Identify which cell holds the provided text, then report its (x, y) central coordinate. 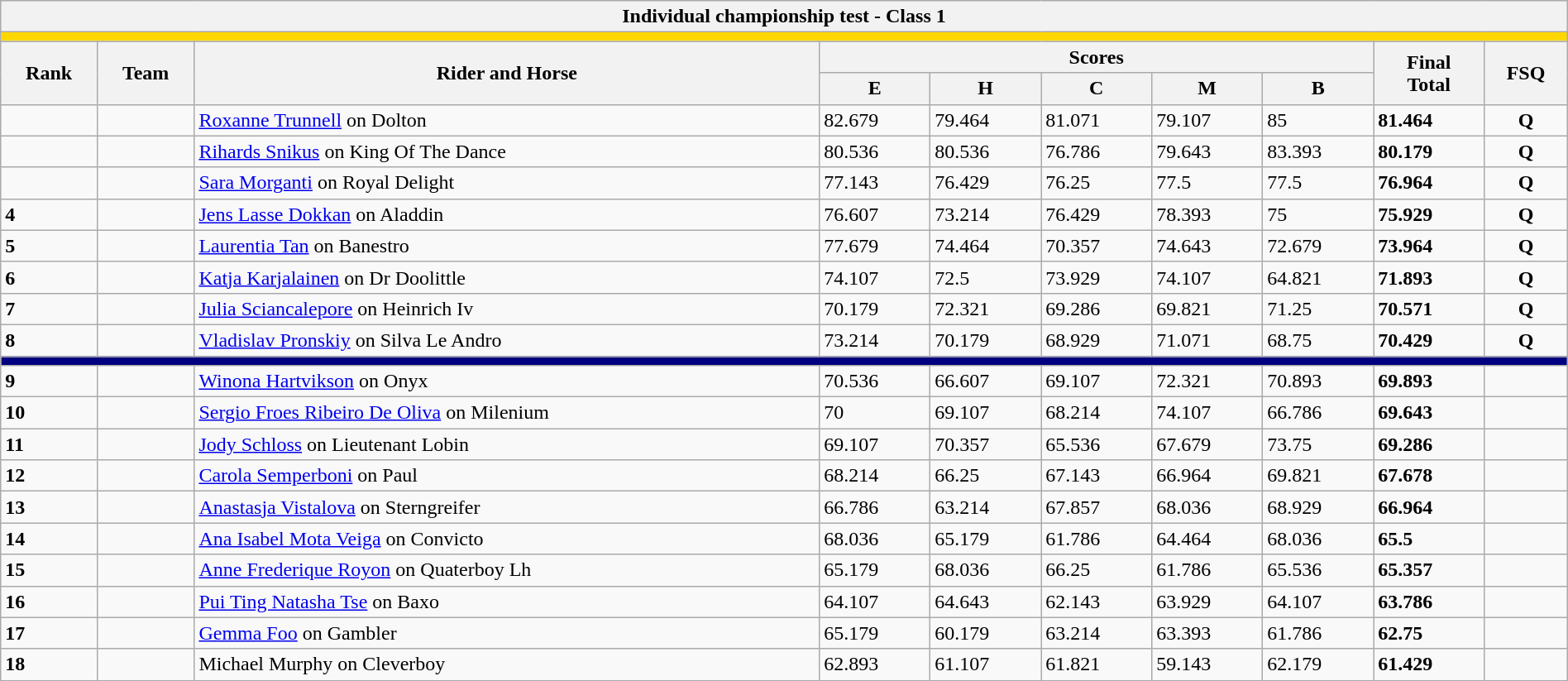
8 (50, 340)
Ana Isabel Mota Veiga on Convicto (507, 539)
18 (50, 664)
Rider and Horse (507, 73)
Individual championship test - Class 1 (784, 17)
10 (50, 413)
Sara Morganti on Royal Delight (507, 183)
62.179 (1318, 664)
7 (50, 309)
Michael Murphy on Cleverboy (507, 664)
H (986, 89)
M (1207, 89)
78.393 (1207, 214)
85 (1318, 120)
81.071 (1097, 120)
FSQ (1526, 73)
E (875, 89)
82.679 (875, 120)
Rank (50, 73)
71.893 (1429, 277)
69.893 (1429, 381)
6 (50, 277)
15 (50, 570)
Team (146, 73)
73.75 (1318, 444)
Pui Ting Natasha Tse on Baxo (507, 602)
Rihards Snikus on King Of The Dance (507, 151)
74.464 (986, 246)
61.107 (986, 664)
70.893 (1318, 381)
C (1097, 89)
67.143 (1097, 476)
67.679 (1207, 444)
13 (50, 507)
72.679 (1318, 246)
67.678 (1429, 476)
76.607 (875, 214)
63.786 (1429, 602)
77.679 (875, 246)
70.536 (875, 381)
64.821 (1318, 277)
Sergio Froes Ribeiro De Oliva on Milenium (507, 413)
69.643 (1429, 413)
Vladislav Pronskiy on Silva Le Andro (507, 340)
71.25 (1318, 309)
81.464 (1429, 120)
Gemma Foo on Gambler (507, 633)
16 (50, 602)
76.25 (1097, 183)
79.643 (1207, 151)
14 (50, 539)
Jens Lasse Dokkan on Aladdin (507, 214)
64.643 (986, 602)
68.75 (1318, 340)
73.964 (1429, 246)
80.179 (1429, 151)
72.5 (986, 277)
71.071 (1207, 340)
63.929 (1207, 602)
74.643 (1207, 246)
83.393 (1318, 151)
63.393 (1207, 633)
Scores (1097, 57)
77.143 (875, 183)
62.75 (1429, 633)
Anne Frederique Royon on Quaterboy Lh (507, 570)
79.107 (1207, 120)
Jody Schloss on Lieutenant Lobin (507, 444)
FinalTotal (1429, 73)
67.857 (1097, 507)
75.929 (1429, 214)
Laurentia Tan on Banestro (507, 246)
12 (50, 476)
62.893 (875, 664)
70.571 (1429, 309)
5 (50, 246)
75 (1318, 214)
59.143 (1207, 664)
70.429 (1429, 340)
65.5 (1429, 539)
Anastasja Vistalova on Sterngreifer (507, 507)
61.429 (1429, 664)
79.464 (986, 120)
76.964 (1429, 183)
17 (50, 633)
60.179 (986, 633)
Winona Hartvikson on Onyx (507, 381)
66.607 (986, 381)
4 (50, 214)
64.464 (1207, 539)
65.357 (1429, 570)
11 (50, 444)
Katja Karjalainen on Dr Doolittle (507, 277)
9 (50, 381)
Roxanne Trunnell on Dolton (507, 120)
B (1318, 89)
61.821 (1097, 664)
76.786 (1097, 151)
70 (875, 413)
62.143 (1097, 602)
Julia Sciancalepore on Heinrich Iv (507, 309)
Carola Semperboni on Paul (507, 476)
73.929 (1097, 277)
